Return [x, y] of the center of cell containing provided text 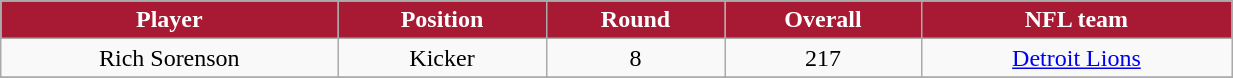
Kicker [442, 58]
NFL team [1076, 20]
Round [636, 20]
Overall [823, 20]
8 [636, 58]
Rich Sorenson [170, 58]
Player [170, 20]
217 [823, 58]
Detroit Lions [1076, 58]
Position [442, 20]
